Determine the [x, y] coordinate at the center of the cell enclosing the given text.  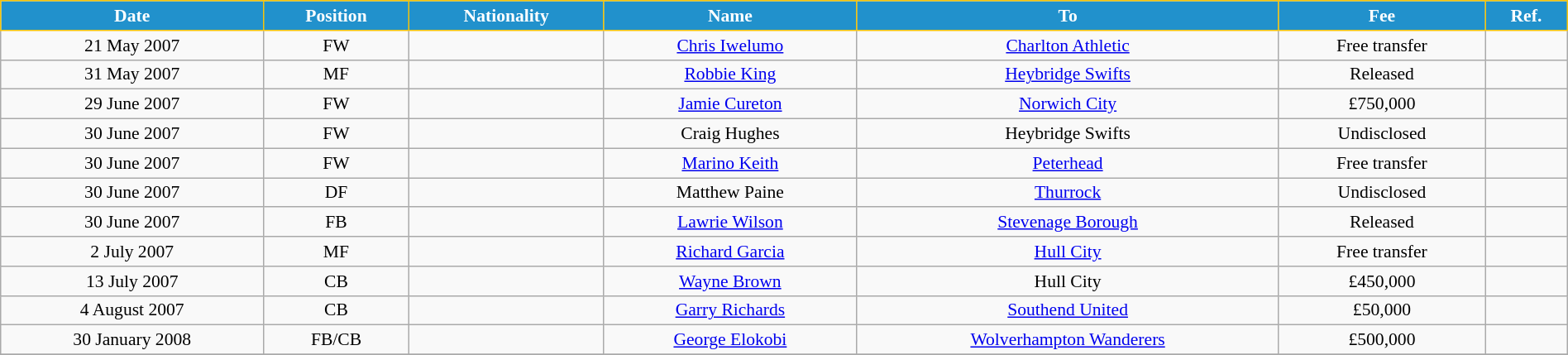
Position [337, 16]
Jamie Cureton [730, 104]
£50,000 [1381, 310]
Wayne Brown [730, 281]
13 July 2007 [132, 281]
£500,000 [1381, 340]
Matthew Paine [730, 193]
FB [337, 223]
Marino Keith [730, 163]
4 August 2007 [132, 310]
£750,000 [1381, 104]
Lawrie Wilson [730, 223]
DF [337, 193]
Richard Garcia [730, 252]
Peterhead [1068, 163]
FB/CB [337, 340]
Craig Hughes [730, 134]
Southend United [1068, 310]
Chris Iwelumo [730, 46]
George Elokobi [730, 340]
Ref. [1527, 16]
Date [132, 16]
Name [730, 16]
Robbie King [730, 74]
Norwich City [1068, 104]
2 July 2007 [132, 252]
£450,000 [1381, 281]
Fee [1381, 16]
To [1068, 16]
21 May 2007 [132, 46]
Stevenage Borough [1068, 223]
29 June 2007 [132, 104]
Charlton Athletic [1068, 46]
30 January 2008 [132, 340]
Garry Richards [730, 310]
31 May 2007 [132, 74]
Nationality [506, 16]
Thurrock [1068, 193]
Wolverhampton Wanderers [1068, 340]
